Identify which cell holds the provided text, then report its (x, y) central coordinate. 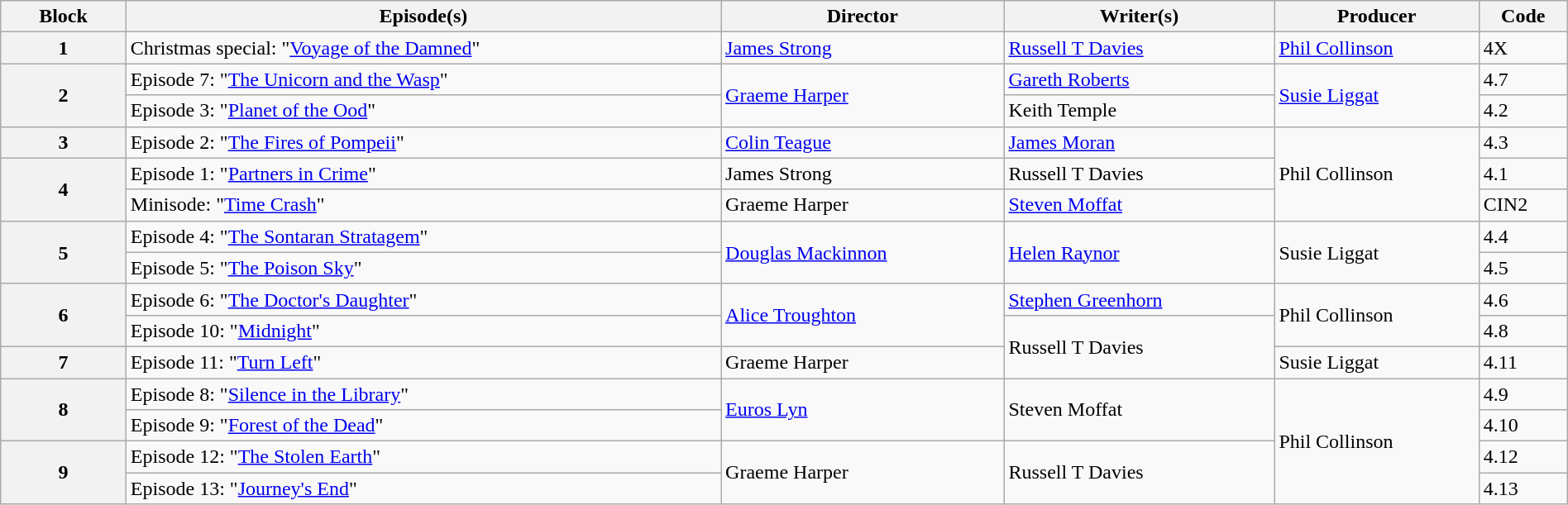
Gareth Roberts (1140, 79)
Block (64, 17)
4.1 (1523, 174)
Episode 4: "The Sontaran Stratagem" (423, 236)
Colin Teague (863, 142)
4.9 (1523, 394)
1 (64, 48)
3 (64, 142)
Director (863, 17)
7 (64, 362)
Episode 12: "The Stolen Earth" (423, 457)
Writer(s) (1140, 17)
Episode 11: "Turn Left" (423, 362)
8 (64, 410)
Producer (1376, 17)
5 (64, 252)
James Moran (1140, 142)
Episode 5: "The Poison Sky" (423, 268)
2 (64, 95)
Helen Raynor (1140, 252)
4.5 (1523, 268)
CIN2 (1523, 205)
4.4 (1523, 236)
Episode 8: "Silence in the Library" (423, 394)
Episode(s) (423, 17)
Episode 13: "Journey's End" (423, 488)
4.12 (1523, 457)
Alice Troughton (863, 315)
Keith Temple (1140, 111)
4.7 (1523, 79)
4.11 (1523, 362)
Episode 10: "Midnight" (423, 331)
4 (64, 189)
Minisode: "Time Crash" (423, 205)
Euros Lyn (863, 410)
Episode 1: "Partners in Crime" (423, 174)
Episode 7: "The Unicorn and the Wasp" (423, 79)
4.8 (1523, 331)
4.6 (1523, 299)
9 (64, 473)
Stephen Greenhorn (1140, 299)
Code (1523, 17)
Christmas special: "Voyage of the Damned" (423, 48)
Episode 2: "The Fires of Pompeii" (423, 142)
6 (64, 315)
Episode 6: "The Doctor's Daughter" (423, 299)
4.13 (1523, 488)
4.2 (1523, 111)
Douglas Mackinnon (863, 252)
4.3 (1523, 142)
4.10 (1523, 426)
Episode 3: "Planet of the Ood" (423, 111)
Episode 9: "Forest of the Dead" (423, 426)
4X (1523, 48)
